Identify which cell holds the provided text, then report its [x, y] central coordinate. 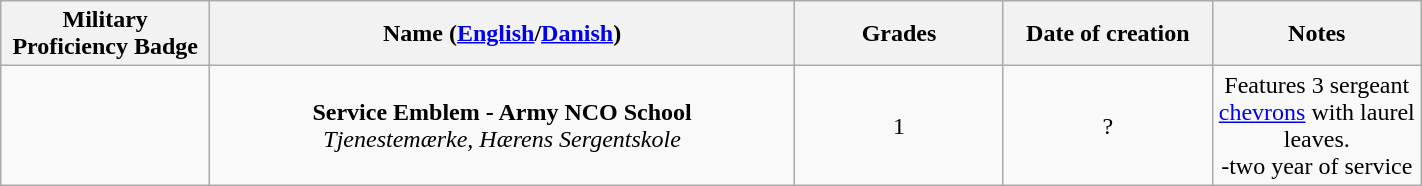
Military Proficiency Badge [106, 34]
Date of creation [1108, 34]
? [1108, 126]
Features 3 sergeant chevrons with laurel leaves.-two year of service [1316, 126]
Service Emblem - Army NCO SchoolTjenestemærke, Hærens Sergentskole [502, 126]
Grades [900, 34]
Name (English/Danish) [502, 34]
Notes [1316, 34]
1 [900, 126]
